Return (x, y) of the center of cell containing provided text 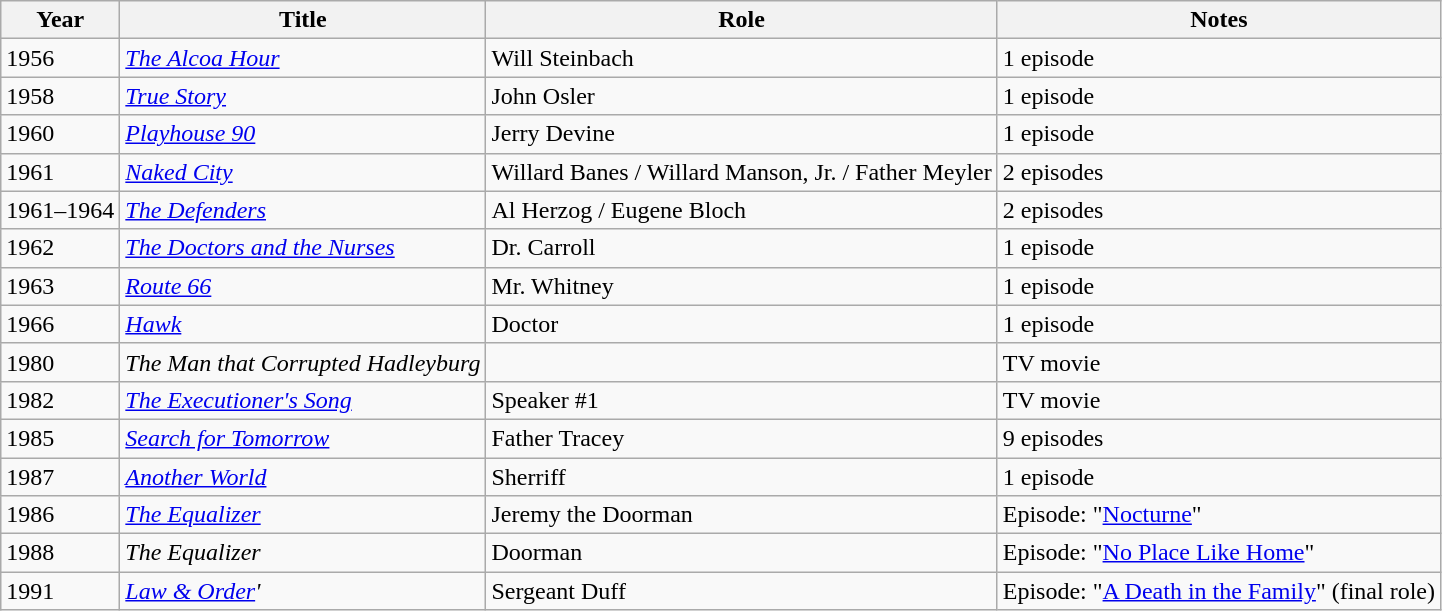
Doctor (742, 324)
Will Steinbach (742, 58)
John Osler (742, 96)
1963 (60, 286)
Dr. Carroll (742, 248)
Episode: "No Place Like Home" (1218, 553)
Doorman (742, 553)
The Executioner's Song (303, 400)
1960 (60, 134)
Speaker #1 (742, 400)
Hawk (303, 324)
Search for Tomorrow (303, 438)
Jeremy the Doorman (742, 515)
The Doctors and the Nurses (303, 248)
Mr. Whitney (742, 286)
Law & Order' (303, 591)
The Man that Corrupted Hadleyburg (303, 362)
Sherriff (742, 477)
Another World (303, 477)
1987 (60, 477)
Notes (1218, 20)
Role (742, 20)
1956 (60, 58)
1980 (60, 362)
1961 (60, 172)
Al Herzog / Eugene Bloch (742, 210)
Playhouse 90 (303, 134)
Route 66 (303, 286)
1961–1964 (60, 210)
The Alcoa Hour (303, 58)
Year (60, 20)
The Defenders (303, 210)
1962 (60, 248)
1986 (60, 515)
Naked City (303, 172)
Sergeant Duff (742, 591)
Episode: "A Death in the Family" (final role) (1218, 591)
1991 (60, 591)
1988 (60, 553)
True Story (303, 96)
1966 (60, 324)
Jerry Devine (742, 134)
Episode: "Nocturne" (1218, 515)
Title (303, 20)
9 episodes (1218, 438)
1958 (60, 96)
Willard Banes / Willard Manson, Jr. / Father Meyler (742, 172)
Father Tracey (742, 438)
1982 (60, 400)
1985 (60, 438)
